Detect which cell encompasses the target text, then output its (x, y) center coordinate. 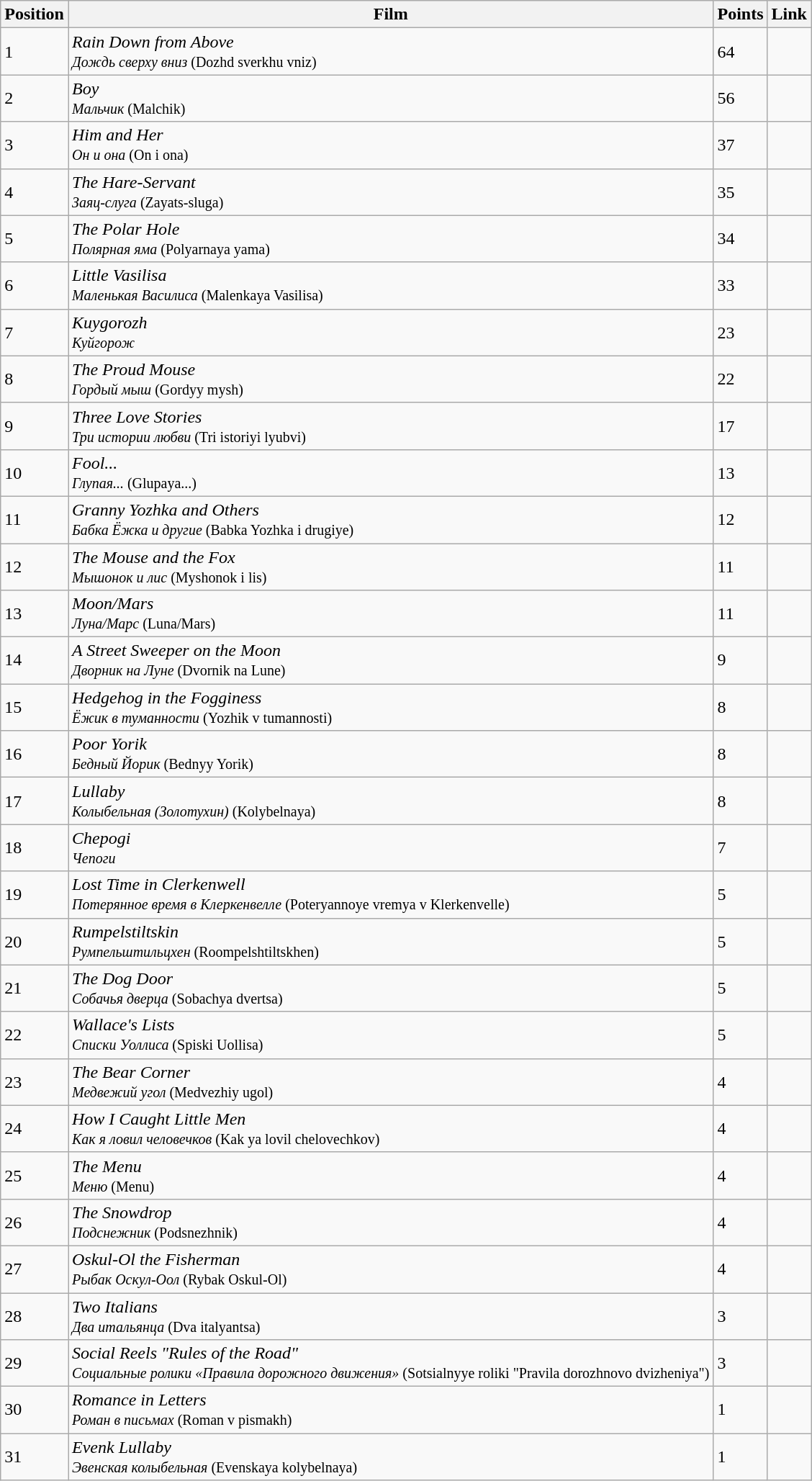
21 (35, 988)
Little VasilisaМаленькая Василиса (Malenkaya Vasilisa) (390, 285)
Oskul-Ol the FishermanРыбак Оскул-Оол (Rybak Oskul-Ol) (390, 1269)
BoyМальчик (Malchik) (390, 98)
29 (35, 1364)
The Dog DoorСобачья дверца (Sobachya dvertsa) (390, 988)
Link (789, 14)
26 (35, 1223)
A Street Sweeper on the MoonДворник на Луне (Dvornik na Lune) (390, 661)
56 (740, 98)
RumpelstiltskinРумпельштильцхен (Roompelshtiltskhen) (390, 942)
How I Caught Little MenКак я ловил человечков (Kak ya lovil chelovechkov) (390, 1129)
LullabyКолыбельная (Золотухин) (Kolybelnaya) (390, 801)
27 (35, 1269)
64 (740, 52)
Fool...Глупая... (Glupaya...) (390, 472)
Moon/MarsЛуна/Марс (Luna/Mars) (390, 613)
19 (35, 894)
Romance in LettersРоман в письмах (Roman v pismakh) (390, 1410)
35 (740, 192)
25 (35, 1175)
28 (35, 1316)
30 (35, 1410)
Hedgehog in the FogginessЁжик в туманности (Yozhik v tumannosti) (390, 707)
33 (740, 285)
16 (35, 755)
34 (740, 239)
The Mouse and the FoxМышонок и лис (Myshonok i lis) (390, 566)
15 (35, 707)
37 (740, 145)
Lost Time in ClerkenwellПотерянное время в Клеркенвелле (Poteryannoye vremya v Klerkenvelle) (390, 894)
Position (35, 14)
Rain Down from AboveДождь сверху вниз (Dozhd sverkhu vniz) (390, 52)
10 (35, 472)
24 (35, 1129)
20 (35, 942)
Him and HerОн и она (On i ona) (390, 145)
2 (35, 98)
The Polar HoleПолярная яма (Polyarnaya yama) (390, 239)
ChepogiЧепоги (390, 848)
KuygorozhКуйгорож (390, 333)
The Bear CornerМедвежий угол (Medvezhiy ugol) (390, 1081)
14 (35, 661)
Granny Yozhka and OthersБабка Ёжка и другие (Babka Yozhka i drugiye) (390, 520)
Two ItaliansДва итальянца (Dva italyantsa) (390, 1316)
Evenk LullabyЭвенская колыбельная (Evenskaya kolybelnaya) (390, 1457)
31 (35, 1457)
Poor YorikБедный Йорик (Bednyy Yorik) (390, 755)
The Proud MouseГордый мыш (Gordyy mysh) (390, 379)
The SnowdropПодснежник (Podsnezhnik) (390, 1223)
Film (390, 14)
6 (35, 285)
Points (740, 14)
The Hare-ServantЗаяц-слуга (Zayats-sluga) (390, 192)
The MenuМеню (Menu) (390, 1175)
Social Reels "Rules of the Road"Социальные ролики «Правила дорожного движения» (Sotsialnyye roliki "Pravila dorozhnovo dvizheniya") (390, 1364)
Three Love StoriesТри истории любви (Tri istoriyi lyubvi) (390, 426)
18 (35, 848)
Wallace's ListsСписки Уоллиса (Spiski Uollisa) (390, 1035)
